Return the [x, y] coordinate for the center point of the cell that contains the specified text.  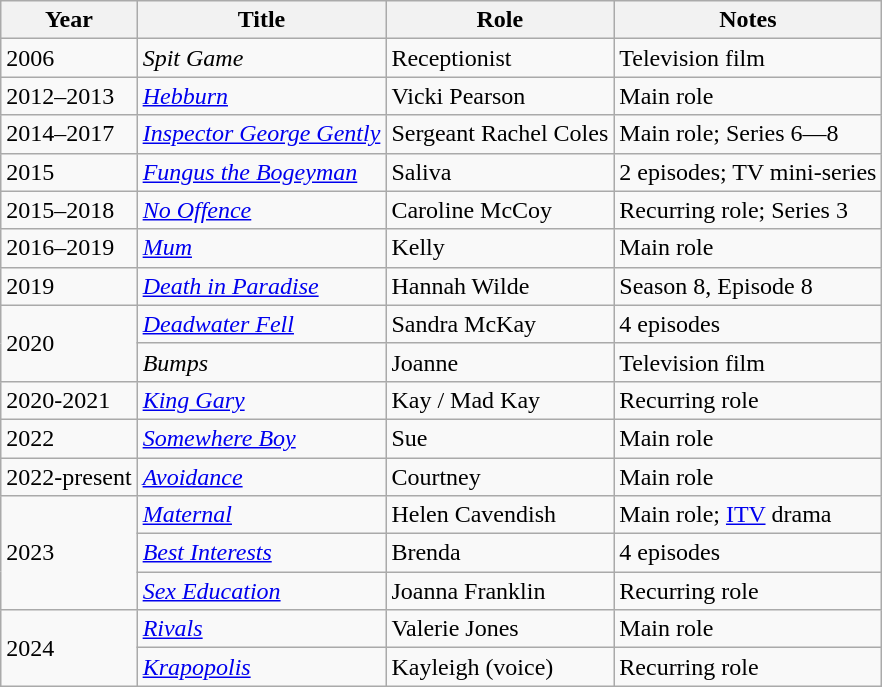
Sandra McKay [500, 324]
2014–2017 [69, 134]
Death in Paradise [262, 286]
Sex Education [262, 591]
Main role; ITV drama [748, 515]
Spit Game [262, 58]
Brenda [500, 553]
2015–2018 [69, 210]
2020-2021 [69, 400]
2022-present [69, 477]
Caroline McCoy [500, 210]
Title [262, 20]
Helen Cavendish [500, 515]
Year [69, 20]
Maternal [262, 515]
2015 [69, 172]
Krapopolis [262, 667]
2024 [69, 648]
Somewhere Boy [262, 438]
Role [500, 20]
No Offence [262, 210]
Hannah Wilde [500, 286]
Season 8, Episode 8 [748, 286]
Deadwater Fell [262, 324]
2016–2019 [69, 248]
Inspector George Gently [262, 134]
Joanna Franklin [500, 591]
2006 [69, 58]
Valerie Jones [500, 629]
2019 [69, 286]
King Gary [262, 400]
2 episodes; TV mini-series [748, 172]
Main role; Series 6—8 [748, 134]
Best Interests [262, 553]
Vicki Pearson [500, 96]
Bumps [262, 362]
Rivals [262, 629]
Avoidance [262, 477]
Kay / Mad Kay [500, 400]
Kayleigh (voice) [500, 667]
Sue [500, 438]
Joanne [500, 362]
Kelly [500, 248]
Hebburn [262, 96]
2023 [69, 553]
Notes [748, 20]
Recurring role; Series 3 [748, 210]
Sergeant Rachel Coles [500, 134]
Fungus the Bogeyman [262, 172]
Receptionist [500, 58]
2020 [69, 343]
2022 [69, 438]
Saliva [500, 172]
Courtney [500, 477]
2012–2013 [69, 96]
Mum [262, 248]
